Find where the given text appears and provide that cell's center as [X, Y] coordinate. 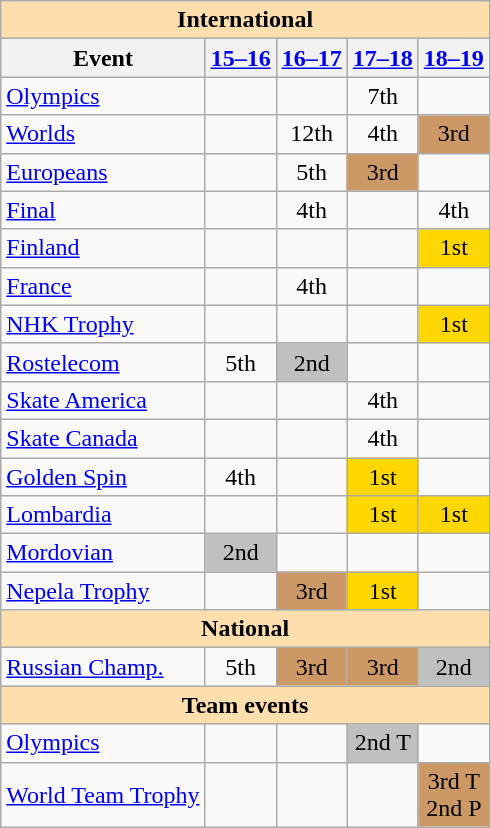
Team events [246, 705]
Lombardia [103, 515]
Rostelecom [103, 362]
Nepela Trophy [103, 591]
Worlds [103, 134]
Mordovian [103, 553]
NHK Trophy [103, 324]
Skate America [103, 400]
Europeans [103, 172]
Skate Canada [103, 438]
International [246, 20]
France [103, 286]
National [246, 629]
2nd T [382, 743]
Golden Spin [103, 477]
15–16 [240, 58]
Finland [103, 248]
18–19 [454, 58]
Final [103, 210]
World Team Trophy [103, 794]
3rd T 2nd P [454, 794]
12th [312, 134]
17–18 [382, 58]
7th [382, 96]
Russian Champ. [103, 667]
Event [103, 58]
16–17 [312, 58]
